Pinpoint the cell where the given text exists, returning its (X, Y) midpoint coordinate. 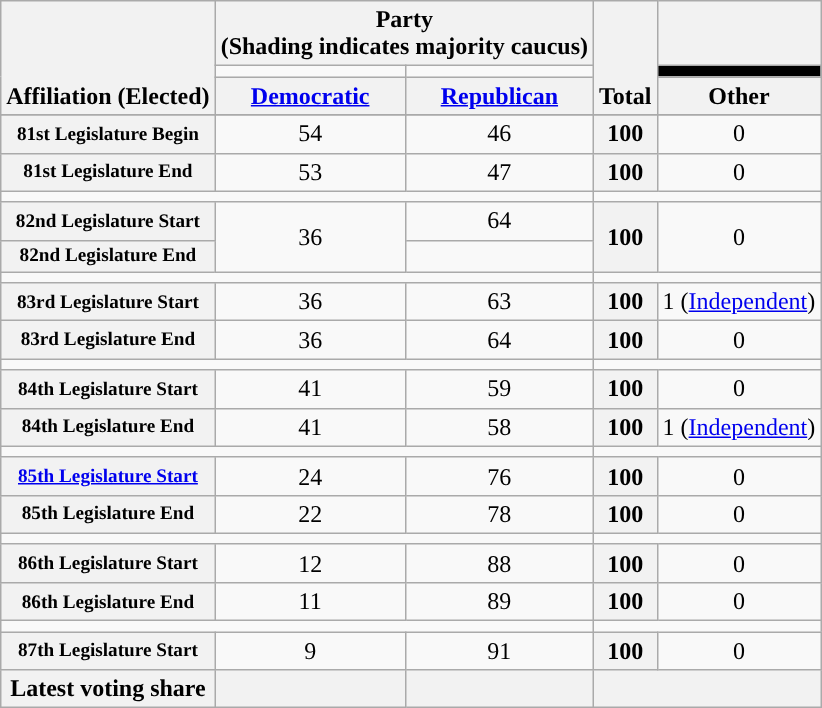
84th Legislature Start (108, 389)
53 (310, 172)
9 (310, 651)
88 (499, 563)
78 (499, 514)
82nd Legislature Start (108, 221)
46 (499, 134)
Democratic (310, 96)
Total (626, 58)
24 (310, 476)
83rd Legislature Start (108, 302)
89 (499, 602)
12 (310, 563)
87th Legislature Start (108, 651)
86th Legislature Start (108, 563)
83rd Legislature End (108, 340)
63 (499, 302)
47 (499, 172)
85th Legislature End (108, 514)
59 (499, 389)
Republican (499, 96)
Party (Shading indicates majority caucus) (404, 34)
86th Legislature End (108, 602)
76 (499, 476)
81st Legislature End (108, 172)
Other (739, 96)
85th Legislature Start (108, 476)
84th Legislature End (108, 427)
82nd Legislature End (108, 256)
Latest voting share (108, 689)
91 (499, 651)
58 (499, 427)
54 (310, 134)
81st Legislature Begin (108, 134)
22 (310, 514)
11 (310, 602)
Affiliation (Elected) (108, 58)
